Extract the (X, Y) coordinate from the center of the cell holding the provided text.  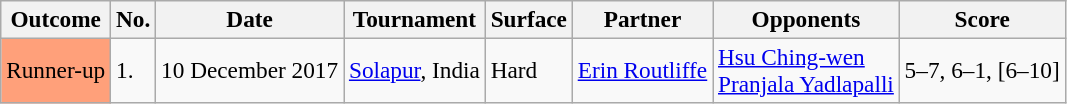
Score (982, 19)
Date (250, 19)
Surface (528, 19)
5–7, 6–1, [6–10] (982, 70)
1. (134, 70)
No. (134, 19)
Outcome (56, 19)
Hsu Ching-wen Pranjala Yadlapalli (806, 70)
Hard (528, 70)
Solapur, India (415, 70)
Opponents (806, 19)
Tournament (415, 19)
Partner (642, 19)
Runner-up (56, 70)
10 December 2017 (250, 70)
Erin Routliffe (642, 70)
